Locate the cell with the specified text and output its [X, Y] center coordinate. 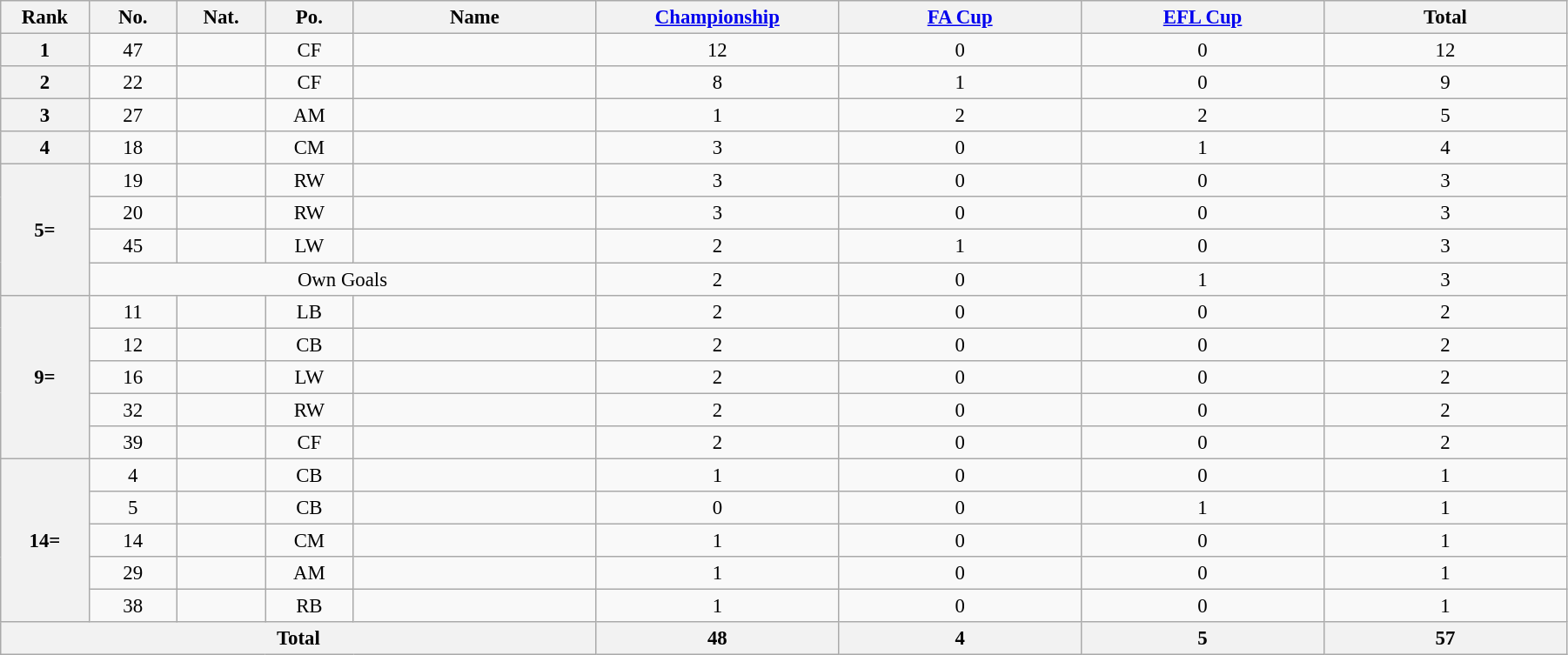
19 [132, 181]
47 [132, 50]
Nat. [221, 17]
14 [132, 540]
57 [1444, 638]
22 [132, 83]
9 [1444, 83]
Po. [310, 17]
5= [45, 230]
39 [132, 443]
LB [310, 311]
48 [717, 638]
Championship [717, 17]
Own Goals [343, 279]
38 [132, 606]
27 [132, 116]
No. [132, 17]
16 [132, 377]
32 [132, 410]
EFL Cup [1203, 17]
29 [132, 573]
9= [45, 377]
20 [132, 213]
14= [45, 540]
FA Cup [961, 17]
11 [132, 311]
18 [132, 148]
Rank [45, 17]
Name [475, 17]
RB [310, 606]
8 [717, 83]
45 [132, 246]
